For the text-containing cell, return its midpoint in (X, Y) coordinate format. 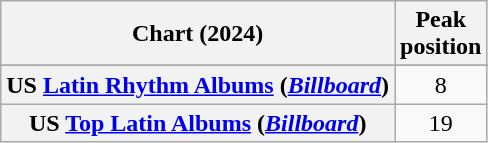
US Latin Rhythm Albums (Billboard) (198, 85)
Peakposition (441, 34)
19 (441, 123)
Chart (2024) (198, 34)
US Top Latin Albums (Billboard) (198, 123)
8 (441, 85)
